Scan for the cell matching the given text and deliver its (X, Y) coordinate at center. 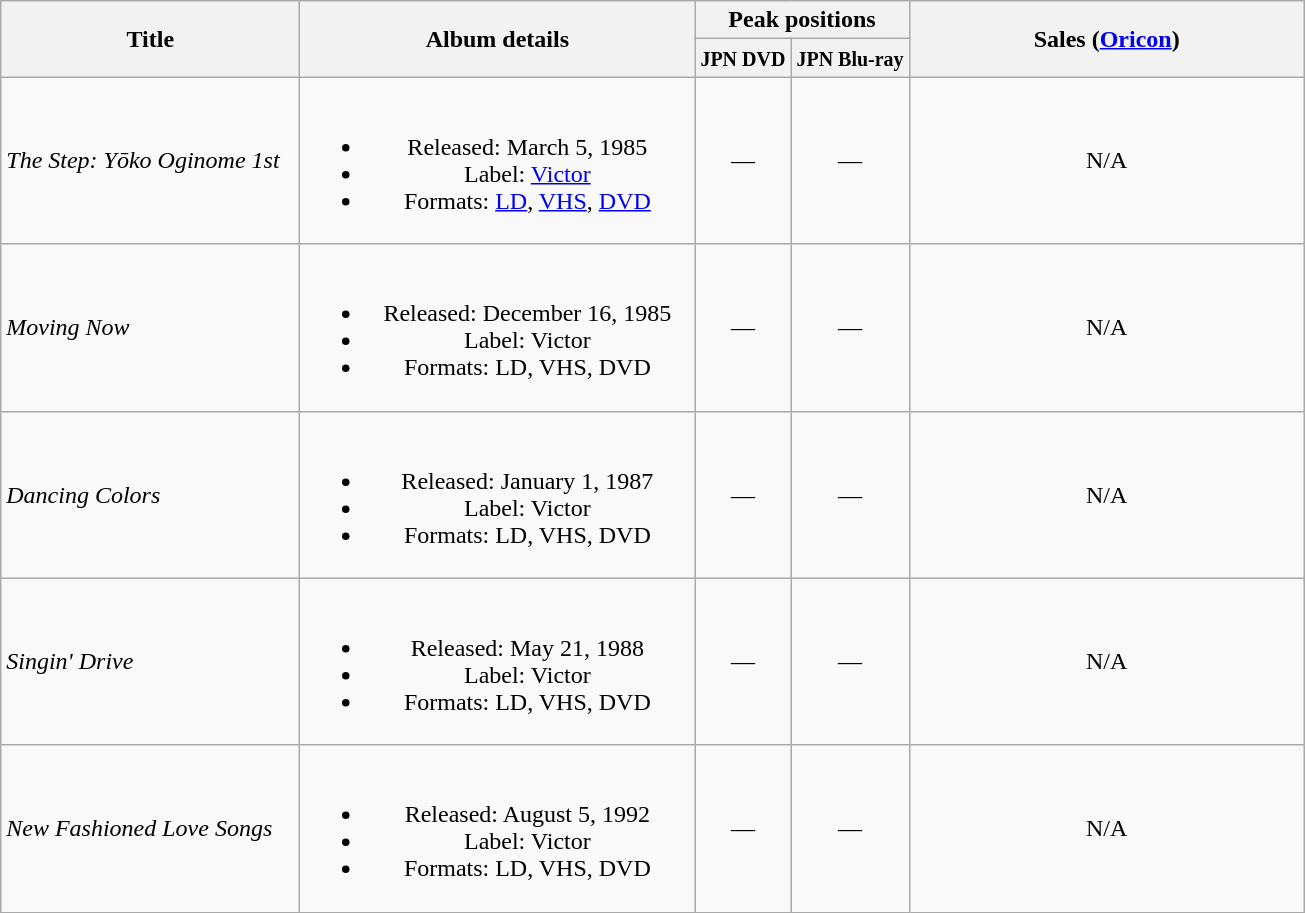
Moving Now (150, 328)
Peak positions (802, 20)
Released: August 5, 1992Label: VictorFormats: LD, VHS, DVD (498, 828)
Singin' Drive (150, 662)
JPN DVD (743, 58)
Dancing Colors (150, 494)
Sales (Oricon) (1106, 39)
Released: March 5, 1985Label: VictorFormats: LD, VHS, DVD (498, 160)
Released: May 21, 1988Label: VictorFormats: LD, VHS, DVD (498, 662)
Released: December 16, 1985Label: VictorFormats: LD, VHS, DVD (498, 328)
Released: January 1, 1987Label: VictorFormats: LD, VHS, DVD (498, 494)
JPN Blu-ray (850, 58)
Album details (498, 39)
Title (150, 39)
The Step: Yōko Oginome 1st (150, 160)
New Fashioned Love Songs (150, 828)
